Find where the given text appears and provide that cell's center as (x, y) coordinate. 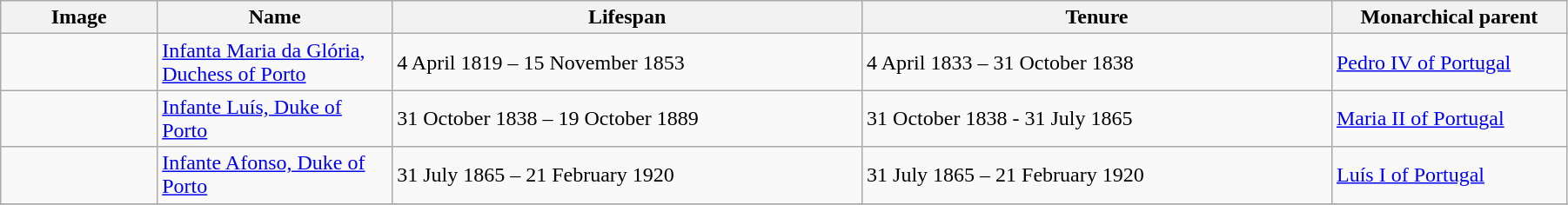
Image (79, 17)
31 October 1838 - 31 July 1865 (1097, 118)
Maria II of Portugal (1449, 118)
Name (275, 17)
4 April 1819 – 15 November 1853 (627, 63)
Monarchical parent (1449, 17)
4 April 1833 – 31 October 1838 (1097, 63)
Infante Luís, Duke of Porto (275, 118)
31 October 1838 – 19 October 1889 (627, 118)
Lifespan (627, 17)
Tenure (1097, 17)
Infanta Maria da Glória, Duchess of Porto (275, 63)
Luís I of Portugal (1449, 175)
Infante Afonso, Duke of Porto (275, 175)
Pedro IV of Portugal (1449, 63)
